Extract the (x, y) coordinate from the center of the cell holding the provided text.  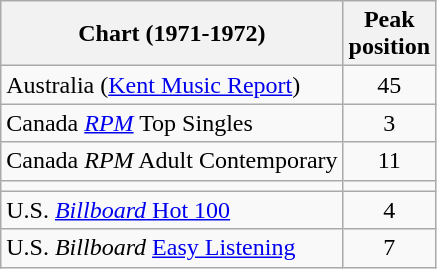
U.S. Billboard Easy Listening (172, 248)
Australia (Kent Music Report) (172, 85)
11 (389, 161)
Chart (1971-1972) (172, 34)
Peakposition (389, 34)
Canada RPM Adult Contemporary (172, 161)
3 (389, 123)
U.S. Billboard Hot 100 (172, 210)
7 (389, 248)
45 (389, 85)
Canada RPM Top Singles (172, 123)
4 (389, 210)
